Locate the cell with the specified text and output its (x, y) center coordinate. 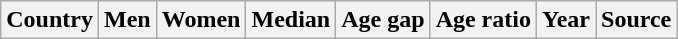
Source (636, 20)
Men (127, 20)
Age ratio (483, 20)
Age gap (383, 20)
Women (201, 20)
Year (566, 20)
Median (291, 20)
Country (50, 20)
